Output the (x, y) coordinate of the center of the cell containing the given text.  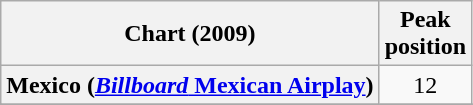
12 (425, 85)
Chart (2009) (190, 34)
Mexico (Billboard Mexican Airplay) (190, 85)
Peakposition (425, 34)
